Extract the (X, Y) coordinate from the center of the cell holding the provided text.  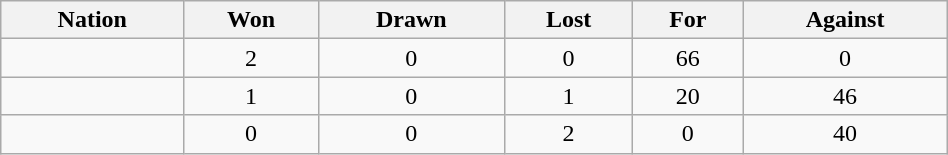
46 (845, 96)
40 (845, 134)
Lost (568, 20)
For (688, 20)
20 (688, 96)
Against (845, 20)
Won (252, 20)
66 (688, 58)
Nation (92, 20)
Drawn (411, 20)
